Pinpoint the cell where the given text exists, returning its (x, y) midpoint coordinate. 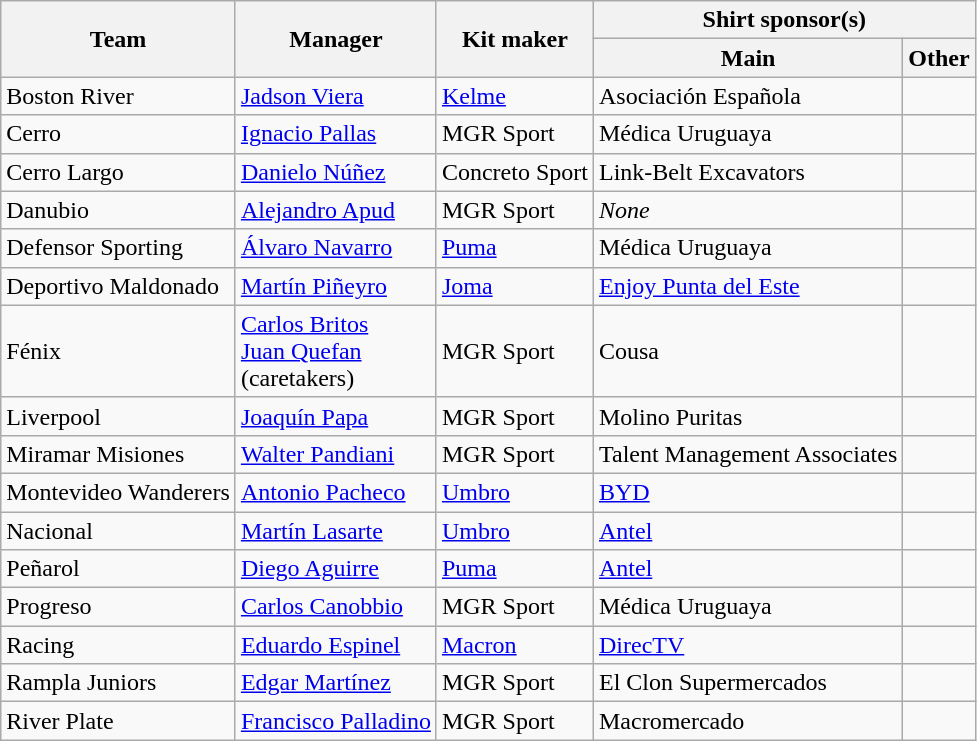
Main (748, 58)
Other (939, 58)
Molino Puritas (748, 416)
Walter Pandiani (336, 454)
Antonio Pacheco (336, 492)
Kelme (514, 96)
Defensor Sporting (118, 248)
Shirt sponsor(s) (784, 20)
Cousa (748, 351)
Martín Lasarte (336, 531)
Boston River (118, 96)
Concreto Sport (514, 172)
Progreso (118, 607)
Alejandro Apud (336, 210)
Macron (514, 645)
Danielo Núñez (336, 172)
Montevideo Wanderers (118, 492)
River Plate (118, 721)
DirecTV (748, 645)
Talent Management Associates (748, 454)
Jadson Viera (336, 96)
Miramar Misiones (118, 454)
Cerro Largo (118, 172)
Deportivo Maldonado (118, 286)
Macromercado (748, 721)
El Clon Supermercados (748, 683)
Álvaro Navarro (336, 248)
Eduardo Espinel (336, 645)
Joma (514, 286)
Liverpool (118, 416)
Danubio (118, 210)
BYD (748, 492)
Racing (118, 645)
Francisco Palladino (336, 721)
Team (118, 39)
Rampla Juniors (118, 683)
Carlos Britos Juan Quefan(caretakers) (336, 351)
Nacional (118, 531)
Ignacio Pallas (336, 134)
Diego Aguirre (336, 569)
Carlos Canobbio (336, 607)
Joaquín Papa (336, 416)
Link-Belt Excavators (748, 172)
Enjoy Punta del Este (748, 286)
Martín Piñeyro (336, 286)
Peñarol (118, 569)
Fénix (118, 351)
Manager (336, 39)
Kit maker (514, 39)
Edgar Martínez (336, 683)
None (748, 210)
Asociación Española (748, 96)
Cerro (118, 134)
